From the cell containing the given text, extract its center point as [X, Y] coordinate. 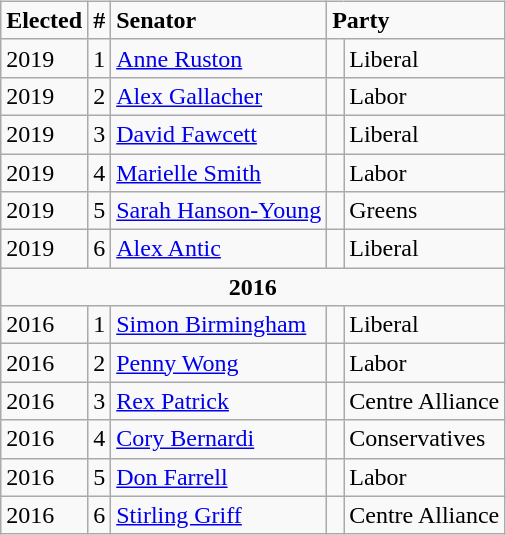
Sarah Hanson-Young [219, 211]
Elected [44, 20]
Alex Gallacher [219, 96]
Cory Bernardi [219, 439]
Rex Patrick [219, 401]
Don Farrell [219, 477]
Conservatives [424, 439]
Senator [219, 20]
Greens [424, 211]
Simon Birmingham [219, 325]
Stirling Griff [219, 515]
Alex Antic [219, 249]
David Fawcett [219, 134]
Marielle Smith [219, 173]
Anne Ruston [219, 58]
Penny Wong [219, 363]
# [100, 20]
Party [416, 20]
